For the text-containing cell, return its midpoint in [X, Y] coordinate format. 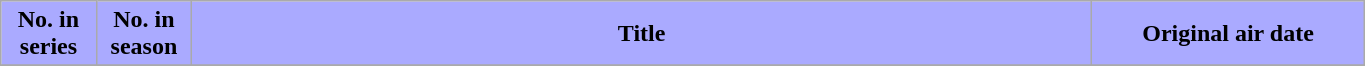
No. inseries [48, 34]
No. inseason [144, 34]
Title [642, 34]
Original air date [1228, 34]
